Locate the cell with the specified text and output its [X, Y] center coordinate. 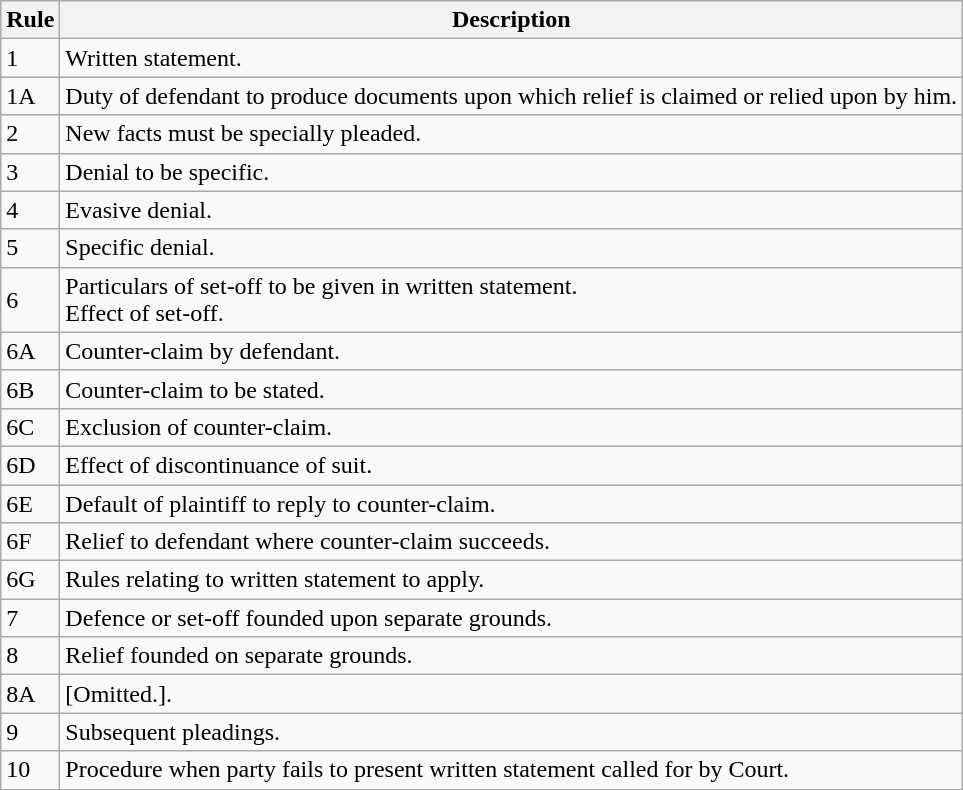
4 [30, 210]
Relief founded on separate grounds. [512, 656]
New facts must be specially pleaded. [512, 134]
8A [30, 694]
Denial to be specific. [512, 172]
3 [30, 172]
6F [30, 542]
Duty of defendant to produce documents upon which relief is claimed or relied upon by him. [512, 96]
Counter-claim to be stated. [512, 389]
6D [30, 465]
5 [30, 248]
6E [30, 503]
Effect of discontinuance of suit. [512, 465]
[Omitted.]. [512, 694]
6A [30, 351]
8 [30, 656]
Written statement. [512, 58]
Specific denial. [512, 248]
Defence or set-off founded upon separate grounds. [512, 618]
Exclusion of counter-claim. [512, 427]
6B [30, 389]
Particulars of set-off to be given in written statement.Effect of set-off. [512, 300]
Default of plaintiff to reply to counter-claim. [512, 503]
Subsequent pleadings. [512, 732]
Procedure when party fails to present written statement called for by Court. [512, 770]
6C [30, 427]
6 [30, 300]
Counter-claim by defendant. [512, 351]
9 [30, 732]
7 [30, 618]
Rule [30, 20]
2 [30, 134]
Description [512, 20]
Rules relating to written statement to apply. [512, 580]
Evasive denial. [512, 210]
1A [30, 96]
6G [30, 580]
10 [30, 770]
1 [30, 58]
Relief to defendant where counter-claim succeeds. [512, 542]
